Identify which cell holds the provided text, then report its [X, Y] central coordinate. 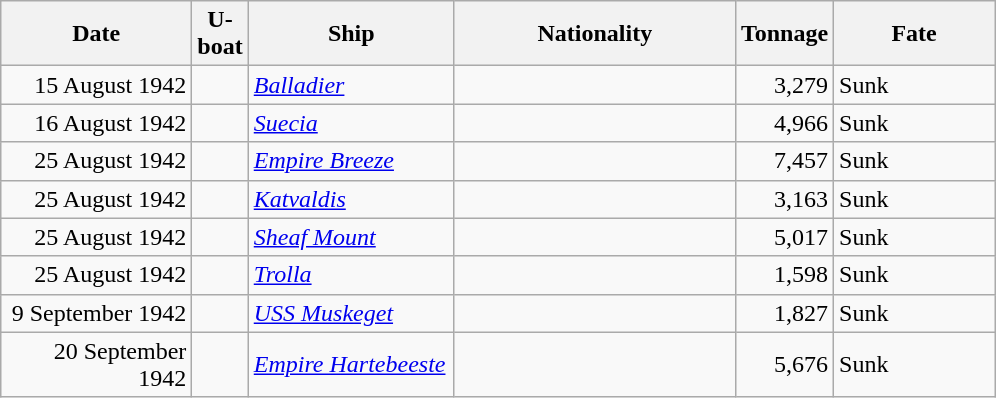
5,017 [784, 237]
Ship [351, 34]
Empire Hartebeeste [351, 364]
15 August 1942 [96, 85]
Sheaf Mount [351, 237]
20 September 1942 [96, 364]
Trolla [351, 275]
7,457 [784, 161]
3,163 [784, 199]
U-boat [220, 34]
1,827 [784, 313]
3,279 [784, 85]
Date [96, 34]
Suecia [351, 123]
4,966 [784, 123]
Fate [914, 34]
5,676 [784, 364]
Katvaldis [351, 199]
1,598 [784, 275]
16 August 1942 [96, 123]
Balladier [351, 85]
Empire Breeze [351, 161]
Tonnage [784, 34]
USS Muskeget [351, 313]
Nationality [594, 34]
9 September 1942 [96, 313]
